Find where the given text appears and provide that cell's center as [X, Y] coordinate. 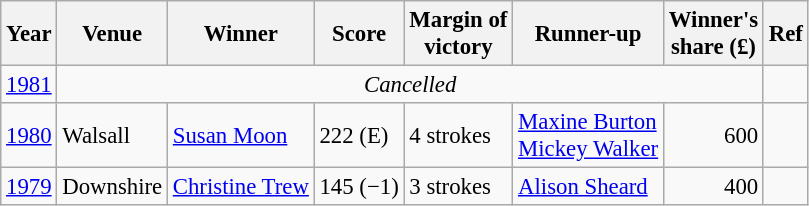
1980 [29, 136]
Cancelled [410, 85]
Maxine Burton Mickey Walker [588, 136]
Alison Sheard [588, 187]
4 strokes [458, 136]
Venue [112, 34]
1979 [29, 187]
Score [359, 34]
3 strokes [458, 187]
Ref [786, 34]
Runner-up [588, 34]
Winner'sshare (£) [713, 34]
145 (−1) [359, 187]
Winner [240, 34]
600 [713, 136]
Year [29, 34]
Walsall [112, 136]
1981 [29, 85]
222 (E) [359, 136]
Christine Trew [240, 187]
Downshire [112, 187]
400 [713, 187]
Margin ofvictory [458, 34]
Susan Moon [240, 136]
